Return (x, y) of the center of cell containing provided text 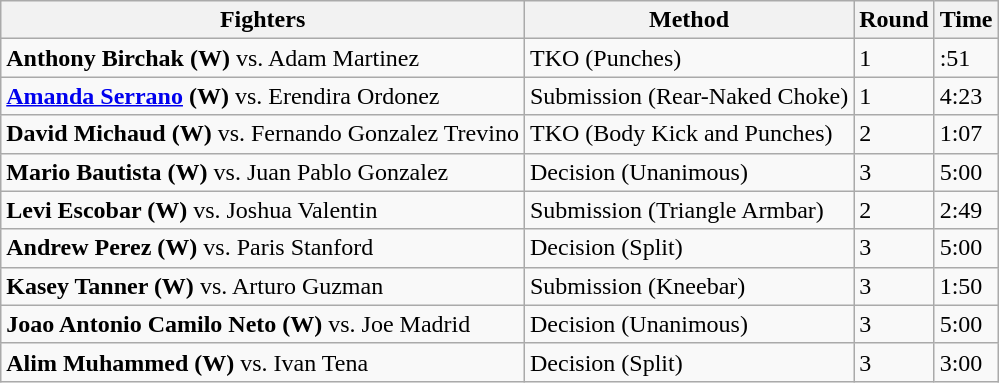
David Michaud (W) vs. Fernando Gonzalez Trevino (263, 134)
Alim Muhammed (W) vs. Ivan Tena (263, 362)
Levi Escobar (W) vs. Joshua Valentin (263, 210)
Mario Bautista (W) vs. Juan Pablo Gonzalez (263, 172)
Andrew Perez (W) vs. Paris Stanford (263, 248)
Round (894, 20)
Anthony Birchak (W) vs. Adam Martinez (263, 58)
Method (688, 20)
Submission (Rear-Naked Choke) (688, 96)
Submission (Kneebar) (688, 286)
4:23 (966, 96)
Submission (Triangle Armbar) (688, 210)
:51 (966, 58)
1:50 (966, 286)
Time (966, 20)
Joao Antonio Camilo Neto (W) vs. Joe Madrid (263, 324)
3:00 (966, 362)
Kasey Tanner (W) vs. Arturo Guzman (263, 286)
2:49 (966, 210)
Amanda Serrano (W) vs. Erendira Ordonez (263, 96)
Fighters (263, 20)
TKO (Punches) (688, 58)
1:07 (966, 134)
TKO (Body Kick and Punches) (688, 134)
